Scan for the cell matching the given text and deliver its [X, Y] coordinate at center. 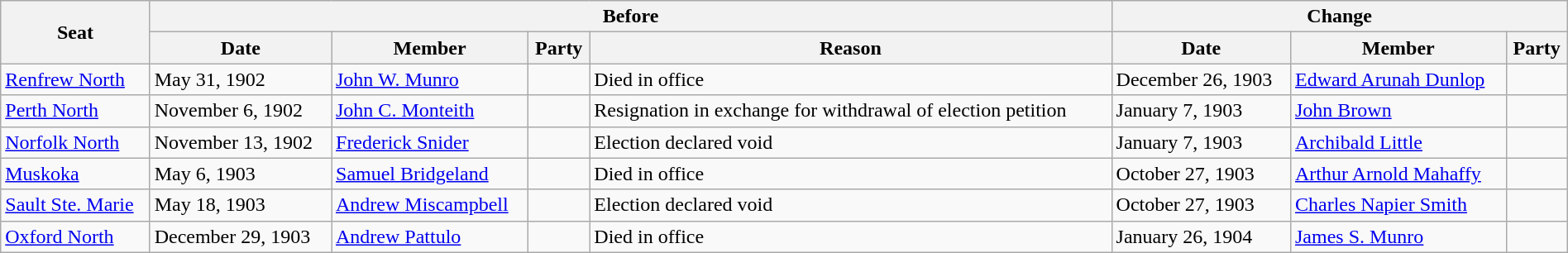
Charles Napier Smith [1398, 205]
Andrew Miscampbell [429, 205]
November 6, 1902 [240, 111]
Muskoka [75, 174]
Reason [850, 48]
Oxford North [75, 236]
Archibald Little [1398, 142]
May 31, 1902 [240, 79]
May 18, 1903 [240, 205]
Seat [75, 32]
January 26, 1904 [1201, 236]
Arthur Arnold Mahaffy [1398, 174]
Resignation in exchange for withdrawal of election petition [850, 111]
John Brown [1398, 111]
Perth North [75, 111]
Before [630, 17]
Frederick Snider [429, 142]
December 29, 1903 [240, 236]
December 26, 1903 [1201, 79]
Edward Arunah Dunlop [1398, 79]
Andrew Pattulo [429, 236]
May 6, 1903 [240, 174]
November 13, 1902 [240, 142]
John W. Munro [429, 79]
Change [1340, 17]
Renfrew North [75, 79]
Samuel Bridgeland [429, 174]
John C. Monteith [429, 111]
James S. Munro [1398, 236]
Norfolk North [75, 142]
Sault Ste. Marie [75, 205]
